Find where the given text appears and provide that cell's center as (x, y) coordinate. 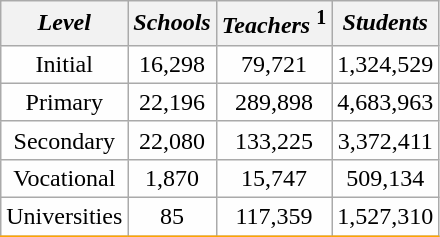
133,225 (274, 140)
Vocational (64, 178)
509,134 (386, 178)
1,870 (172, 178)
85 (172, 217)
1,527,310 (386, 217)
117,359 (274, 217)
4,683,963 (386, 102)
22,196 (172, 102)
Schools (172, 24)
16,298 (172, 64)
289,898 (274, 102)
79,721 (274, 64)
Universities (64, 217)
3,372,411 (386, 140)
Primary (64, 102)
15,747 (274, 178)
Level (64, 24)
Secondary (64, 140)
Initial (64, 64)
22,080 (172, 140)
Students (386, 24)
1,324,529 (386, 64)
Teachers 1 (274, 24)
